Determine the (X, Y) coordinate at the center of the cell enclosing the given text.  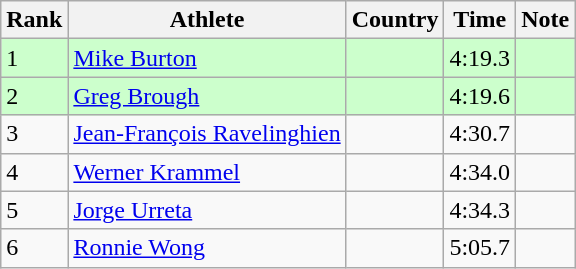
2 (34, 96)
4:19.3 (480, 58)
4:34.0 (480, 172)
Mike Burton (207, 58)
6 (34, 248)
Jorge Urreta (207, 210)
Ronnie Wong (207, 248)
Country (395, 20)
3 (34, 134)
5:05.7 (480, 248)
4:30.7 (480, 134)
Note (546, 20)
1 (34, 58)
Jean-François Ravelinghien (207, 134)
Time (480, 20)
Greg Brough (207, 96)
5 (34, 210)
4 (34, 172)
Werner Krammel (207, 172)
Rank (34, 20)
Athlete (207, 20)
4:34.3 (480, 210)
4:19.6 (480, 96)
